Find where the given text appears and provide that cell's center as [x, y] coordinate. 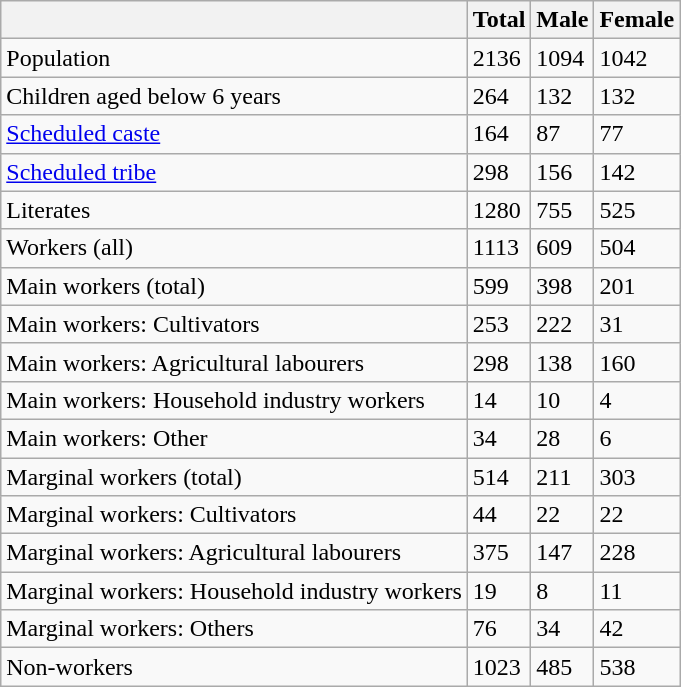
31 [637, 324]
142 [637, 172]
Main workers: Agricultural labourers [234, 362]
6 [637, 438]
Female [637, 20]
228 [637, 553]
504 [637, 248]
Total [499, 20]
1113 [499, 248]
11 [637, 591]
1023 [499, 667]
525 [637, 210]
253 [499, 324]
19 [499, 591]
303 [637, 477]
Marginal workers: Others [234, 629]
755 [562, 210]
14 [499, 400]
Children aged below 6 years [234, 96]
514 [499, 477]
76 [499, 629]
264 [499, 96]
Main workers: Cultivators [234, 324]
Marginal workers: Household industry workers [234, 591]
Marginal workers: Agricultural labourers [234, 553]
Main workers (total) [234, 286]
Main workers: Other [234, 438]
375 [499, 553]
201 [637, 286]
87 [562, 134]
599 [499, 286]
609 [562, 248]
Population [234, 58]
147 [562, 553]
160 [637, 362]
1094 [562, 58]
Male [562, 20]
222 [562, 324]
398 [562, 286]
Scheduled caste [234, 134]
Main workers: Household industry workers [234, 400]
1042 [637, 58]
Literates [234, 210]
538 [637, 667]
211 [562, 477]
8 [562, 591]
2136 [499, 58]
42 [637, 629]
28 [562, 438]
77 [637, 134]
156 [562, 172]
Workers (all) [234, 248]
164 [499, 134]
Scheduled tribe [234, 172]
138 [562, 362]
Marginal workers (total) [234, 477]
44 [499, 515]
Non-workers [234, 667]
Marginal workers: Cultivators [234, 515]
4 [637, 400]
10 [562, 400]
1280 [499, 210]
485 [562, 667]
